Output the [x, y] coordinate of the center of the cell containing the given text.  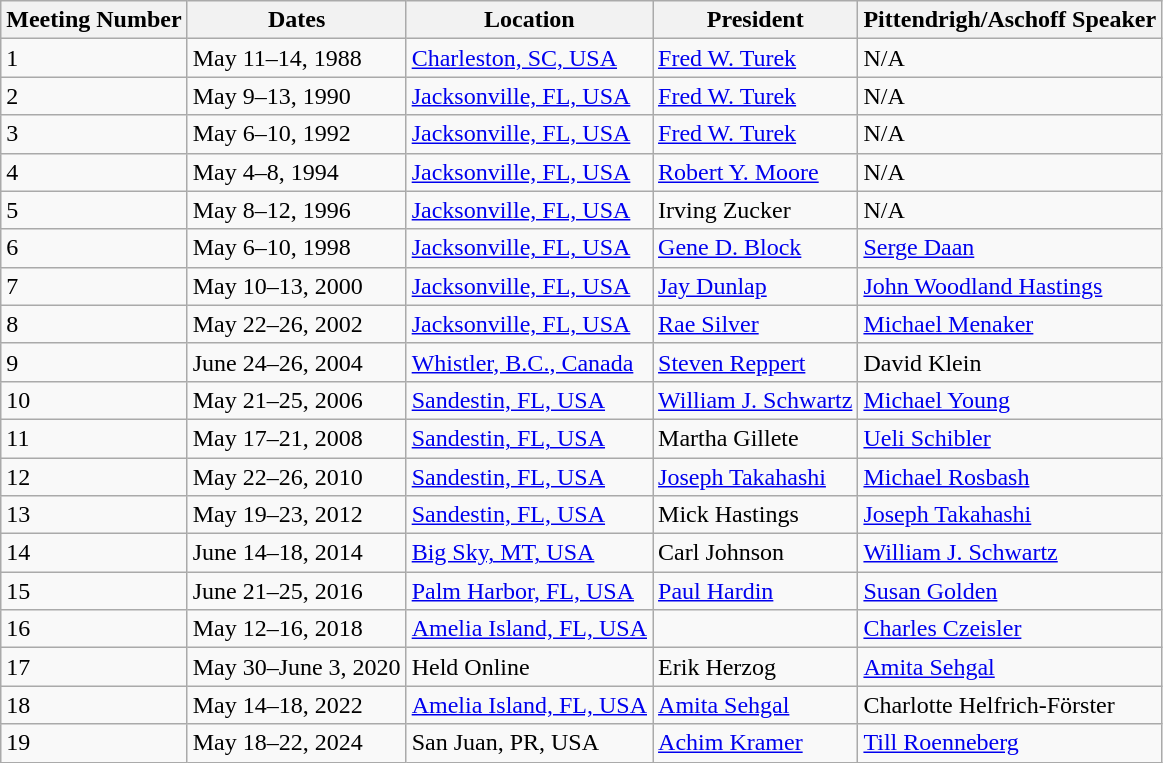
10 [94, 400]
4 [94, 172]
Whistler, B.C., Canada [529, 362]
Charlotte Helfrich-Förster [1010, 705]
June 21–25, 2016 [296, 591]
6 [94, 248]
June 14–18, 2014 [296, 553]
18 [94, 705]
May 18–22, 2024 [296, 743]
1 [94, 58]
11 [94, 438]
May 22–26, 2002 [296, 324]
5 [94, 210]
Irving Zucker [756, 210]
Susan Golden [1010, 591]
Serge Daan [1010, 248]
May 12–16, 2018 [296, 629]
Achim Kramer [756, 743]
John Woodland Hastings [1010, 286]
9 [94, 362]
Charles Czeisler [1010, 629]
Location [529, 20]
Pittendrigh/Aschoff Speaker [1010, 20]
Gene D. Block [756, 248]
Paul Hardin [756, 591]
June 24–26, 2004 [296, 362]
Meeting Number [94, 20]
15 [94, 591]
Ueli Schibler [1010, 438]
Robert Y. Moore [756, 172]
Rae Silver [756, 324]
May 30–June 3, 2020 [296, 667]
May 19–23, 2012 [296, 515]
Palm Harbor, FL, USA [529, 591]
Big Sky, MT, USA [529, 553]
May 4–8, 1994 [296, 172]
Till Roenneberg [1010, 743]
16 [94, 629]
Michael Rosbash [1010, 477]
Michael Young [1010, 400]
May 14–18, 2022 [296, 705]
14 [94, 553]
May 6–10, 1998 [296, 248]
May 22–26, 2010 [296, 477]
7 [94, 286]
3 [94, 134]
May 6–10, 1992 [296, 134]
12 [94, 477]
May 10–13, 2000 [296, 286]
May 8–12, 1996 [296, 210]
19 [94, 743]
Mick Hastings [756, 515]
Martha Gillete [756, 438]
Held Online [529, 667]
San Juan, PR, USA [529, 743]
Jay Dunlap [756, 286]
Dates [296, 20]
May 11–14, 1988 [296, 58]
David Klein [1010, 362]
8 [94, 324]
17 [94, 667]
President [756, 20]
2 [94, 96]
May 21–25, 2006 [296, 400]
Erik Herzog [756, 667]
May 9–13, 1990 [296, 96]
Michael Menaker [1010, 324]
Carl Johnson [756, 553]
13 [94, 515]
May 17–21, 2008 [296, 438]
Charleston, SC, USA [529, 58]
Steven Reppert [756, 362]
